Determine the (x, y) coordinate at the center of the cell enclosing the given text.  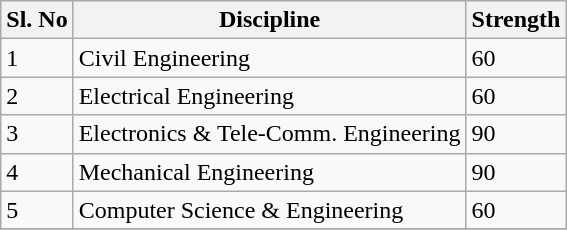
3 (37, 134)
5 (37, 210)
Electronics & Tele-Comm. Engineering (270, 134)
4 (37, 172)
Electrical Engineering (270, 96)
Strength (516, 20)
Mechanical Engineering (270, 172)
Civil Engineering (270, 58)
1 (37, 58)
Discipline (270, 20)
Sl. No (37, 20)
Computer Science & Engineering (270, 210)
2 (37, 96)
